Determine the [x, y] coordinate at the center of the cell enclosing the given text.  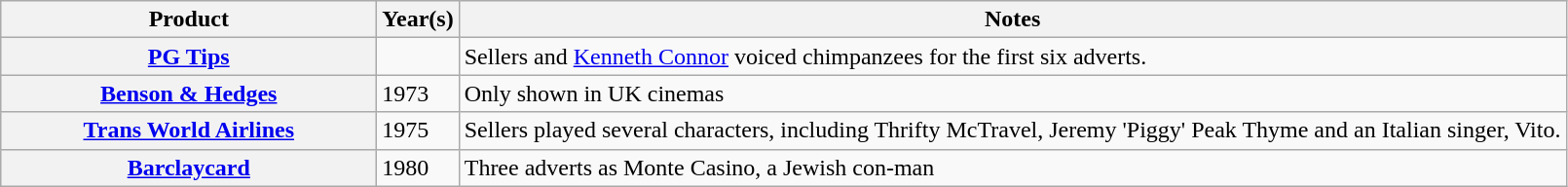
Sellers and Kenneth Connor voiced chimpanzees for the first six adverts. [1013, 56]
PG Tips [189, 56]
1980 [418, 168]
Benson & Hedges [189, 93]
Barclaycard [189, 168]
Product [189, 19]
Sellers played several characters, including Thrifty McTravel, Jeremy 'Piggy' Peak Thyme and an Italian singer, Vito. [1013, 131]
1973 [418, 93]
Three adverts as Monte Casino, a Jewish con-man [1013, 168]
Trans World Airlines [189, 131]
Year(s) [418, 19]
Only shown in UK cinemas [1013, 93]
Notes [1013, 19]
1975 [418, 131]
